Determine the (x, y) coordinate at the center of the cell enclosing the given text.  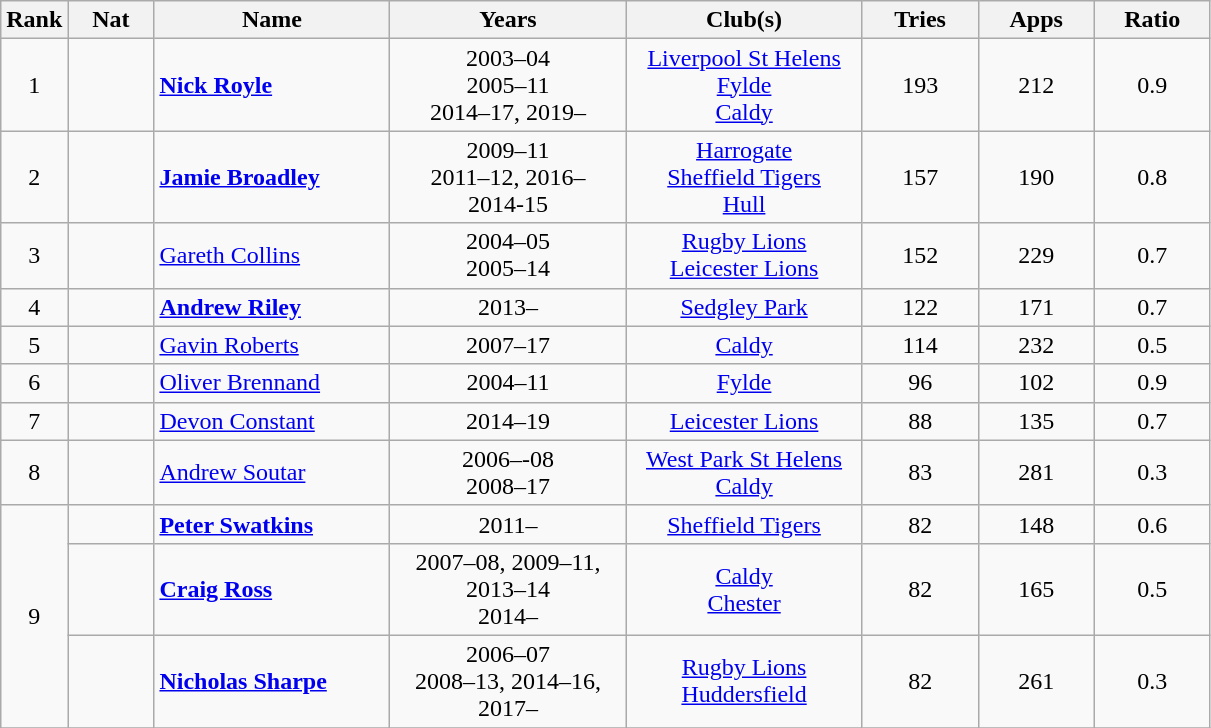
Club(s) (744, 20)
Devon Constant (272, 421)
Oliver Brennand (272, 383)
2009–112011–12, 2016–2014-15 (508, 177)
171 (1036, 307)
Fylde (744, 383)
Gavin Roberts (272, 345)
Jamie Broadley (272, 177)
Leicester Lions (744, 421)
229 (1036, 256)
Name (272, 20)
Rank (34, 20)
2011– (508, 524)
8 (34, 472)
2007–17 (508, 345)
165 (1036, 589)
Caldy (744, 345)
102 (1036, 383)
4 (34, 307)
281 (1036, 472)
West Park St HelensCaldy (744, 472)
Peter Swatkins (272, 524)
Liverpool St HelensFyldeCaldy (744, 85)
CaldyChester (744, 589)
0.6 (1152, 524)
Years (508, 20)
Gareth Collins (272, 256)
Andrew Riley (272, 307)
122 (920, 307)
Sheffield Tigers (744, 524)
HarrogateSheffield TigersHull (744, 177)
Sedgley Park (744, 307)
3 (34, 256)
2013– (508, 307)
88 (920, 421)
2 (34, 177)
Nicholas Sharpe (272, 681)
Tries (920, 20)
7 (34, 421)
190 (1036, 177)
2014–19 (508, 421)
96 (920, 383)
Andrew Soutar (272, 472)
Ratio (1152, 20)
2006–-082008–17 (508, 472)
0.8 (1152, 177)
5 (34, 345)
83 (920, 472)
261 (1036, 681)
2003–042005–112014–17, 2019– (508, 85)
232 (1036, 345)
152 (920, 256)
2006–072008–13, 2014–16, 2017– (508, 681)
193 (920, 85)
9 (34, 616)
Apps (1036, 20)
1 (34, 85)
2004–11 (508, 383)
212 (1036, 85)
114 (920, 345)
Craig Ross (272, 589)
Rugby LionsLeicester Lions (744, 256)
Rugby LionsHuddersfield (744, 681)
148 (1036, 524)
6 (34, 383)
2004–052005–14 (508, 256)
157 (920, 177)
Nick Royle (272, 85)
Nat (111, 20)
135 (1036, 421)
2007–08, 2009–11, 2013–142014– (508, 589)
